Pinpoint the cell where the given text exists, returning its [X, Y] midpoint coordinate. 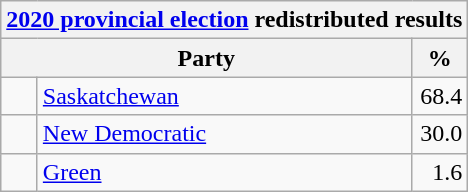
Saskatchewan [224, 96]
2020 provincial election redistributed results [234, 20]
Green [224, 172]
New Democratic [224, 134]
Party [206, 58]
30.0 [440, 134]
1.6 [440, 172]
% [440, 58]
68.4 [440, 96]
